For the text-containing cell, return its midpoint in (X, Y) coordinate format. 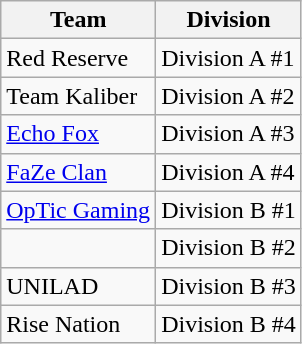
Division B #1 (229, 210)
Division B #2 (229, 248)
Division B #3 (229, 286)
Team Kaliber (78, 96)
Echo Fox (78, 134)
Division (229, 20)
UNILAD (78, 286)
Red Reserve (78, 58)
OpTic Gaming (78, 210)
FaZe Clan (78, 172)
Division B #4 (229, 324)
Division A #1 (229, 58)
Division A #3 (229, 134)
Team (78, 20)
Rise Nation (78, 324)
Division A #4 (229, 172)
Division A #2 (229, 96)
